Return (X, Y) of the center of cell containing provided text 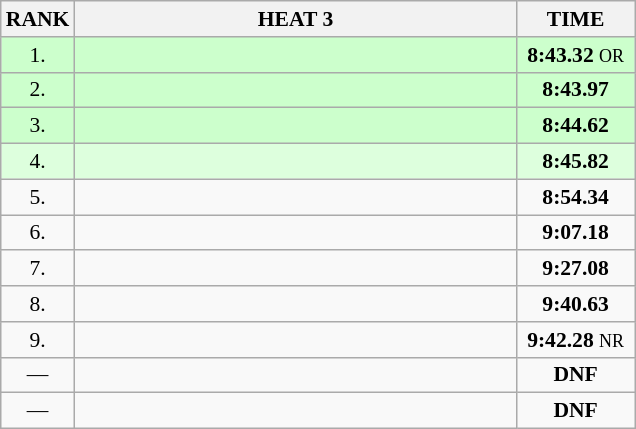
8:45.82 (576, 162)
8:43.97 (576, 90)
3. (38, 126)
2. (38, 90)
9:27.08 (576, 269)
9. (38, 340)
8:43.32 OR (576, 55)
5. (38, 197)
TIME (576, 19)
4. (38, 162)
7. (38, 269)
1. (38, 55)
8. (38, 304)
RANK (38, 19)
9:40.63 (576, 304)
9:07.18 (576, 233)
8:54.34 (576, 197)
8:44.62 (576, 126)
9:42.28 NR (576, 340)
6. (38, 233)
HEAT 3 (295, 19)
